Output the (X, Y) coordinate of the center of the cell containing the given text.  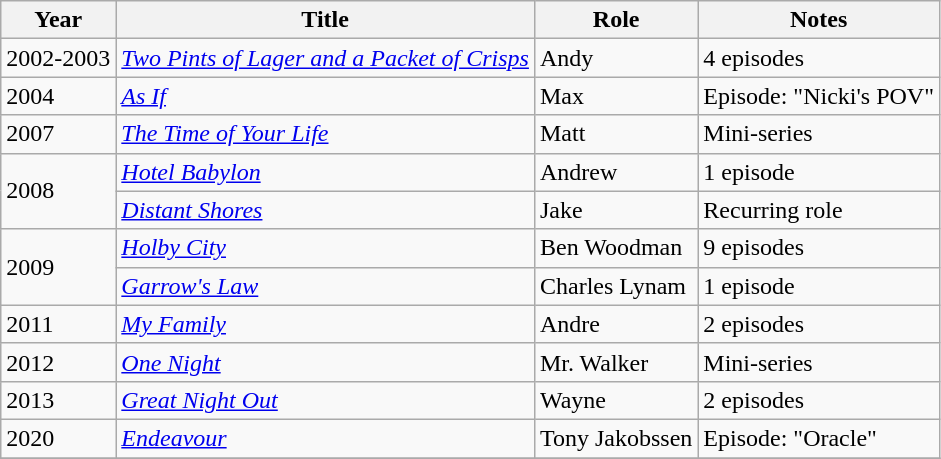
2011 (58, 324)
Holby City (326, 248)
2012 (58, 362)
Charles Lynam (616, 286)
The Time of Your Life (326, 134)
Mr. Walker (616, 362)
Andy (616, 58)
One Night (326, 362)
Great Night Out (326, 400)
Jake (616, 210)
Wayne (616, 400)
Year (58, 20)
Episode: "Nicki's POV" (819, 96)
Episode: "Oracle" (819, 438)
Max (616, 96)
Endeavour (326, 438)
Title (326, 20)
Matt (616, 134)
As If (326, 96)
2009 (58, 267)
Role (616, 20)
Hotel Babylon (326, 172)
Ben Woodman (616, 248)
My Family (326, 324)
4 episodes (819, 58)
9 episodes (819, 248)
Garrow's Law (326, 286)
Recurring role (819, 210)
Distant Shores (326, 210)
2007 (58, 134)
2020 (58, 438)
2008 (58, 191)
Andre (616, 324)
2004 (58, 96)
2013 (58, 400)
Andrew (616, 172)
2002-2003 (58, 58)
Two Pints of Lager and a Packet of Crisps (326, 58)
Notes (819, 20)
Tony Jakobssen (616, 438)
